For the text-containing cell, return its midpoint in (x, y) coordinate format. 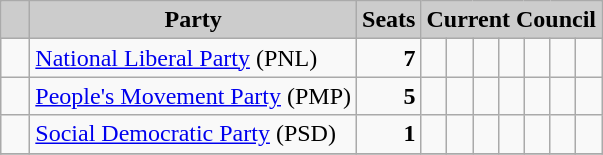
1 (389, 134)
People's Movement Party (PMP) (194, 96)
Current Council (512, 20)
5 (389, 96)
National Liberal Party (PNL) (194, 58)
Party (194, 20)
Seats (389, 20)
Social Democratic Party (PSD) (194, 134)
7 (389, 58)
